Identify which cell holds the provided text, then report its [X, Y] central coordinate. 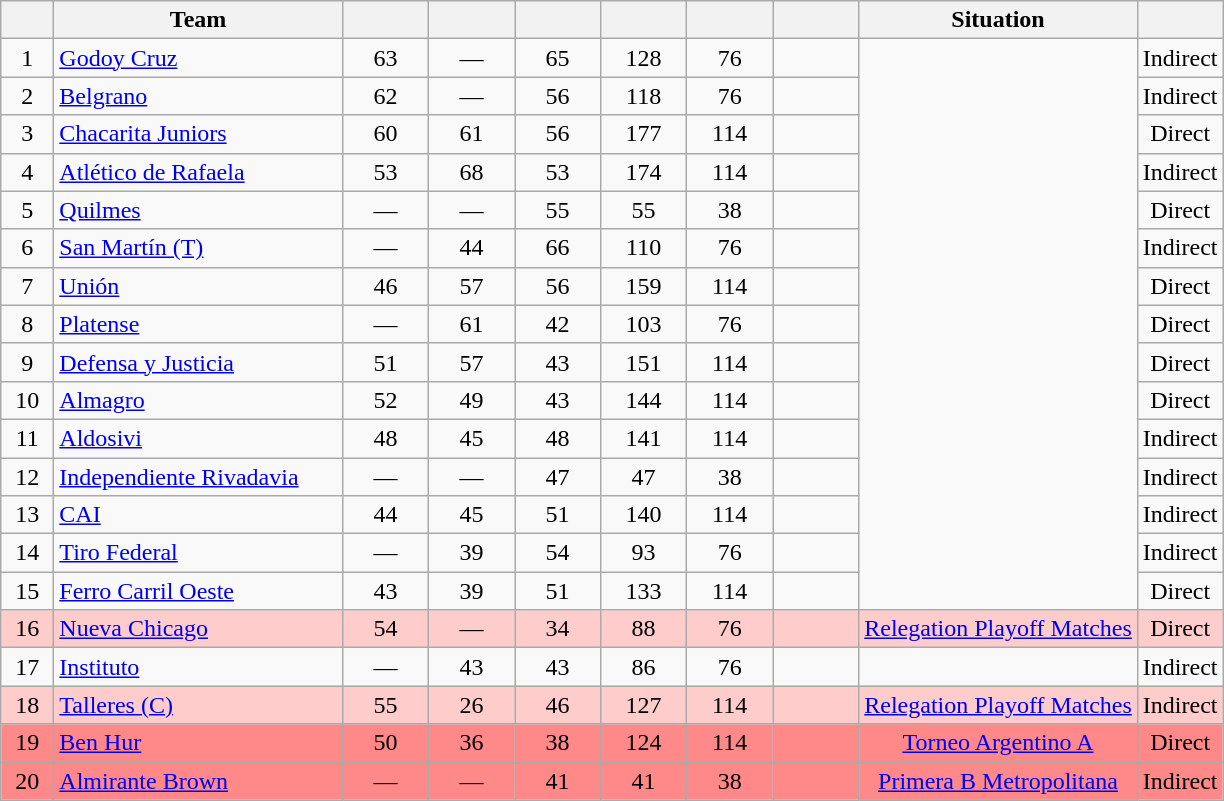
Team [198, 20]
San Martín (T) [198, 248]
36 [471, 743]
50 [385, 743]
60 [385, 134]
Independiente Rivadavia [198, 477]
14 [28, 553]
49 [471, 400]
CAI [198, 515]
4 [28, 172]
177 [644, 134]
Talleres (C) [198, 705]
103 [644, 324]
110 [644, 248]
93 [644, 553]
Unión [198, 286]
66 [557, 248]
127 [644, 705]
3 [28, 134]
20 [28, 781]
52 [385, 400]
12 [28, 477]
65 [557, 58]
86 [644, 667]
Torneo Argentino A [998, 743]
Ben Hur [198, 743]
Instituto [198, 667]
19 [28, 743]
11 [28, 438]
Belgrano [198, 96]
128 [644, 58]
2 [28, 96]
15 [28, 591]
124 [644, 743]
Ferro Carril Oeste [198, 591]
9 [28, 362]
Almirante Brown [198, 781]
Aldosivi [198, 438]
Defensa y Justicia [198, 362]
Godoy Cruz [198, 58]
174 [644, 172]
1 [28, 58]
144 [644, 400]
141 [644, 438]
Nueva Chicago [198, 629]
63 [385, 58]
159 [644, 286]
5 [28, 210]
16 [28, 629]
7 [28, 286]
151 [644, 362]
6 [28, 248]
17 [28, 667]
Primera B Metropolitana [998, 781]
8 [28, 324]
Tiro Federal [198, 553]
Chacarita Juniors [198, 134]
118 [644, 96]
140 [644, 515]
42 [557, 324]
26 [471, 705]
133 [644, 591]
88 [644, 629]
Atlético de Rafaela [198, 172]
10 [28, 400]
34 [557, 629]
Quilmes [198, 210]
Almagro [198, 400]
18 [28, 705]
Platense [198, 324]
13 [28, 515]
62 [385, 96]
68 [471, 172]
Situation [998, 20]
